Pinpoint the cell where the given text exists, returning its (x, y) midpoint coordinate. 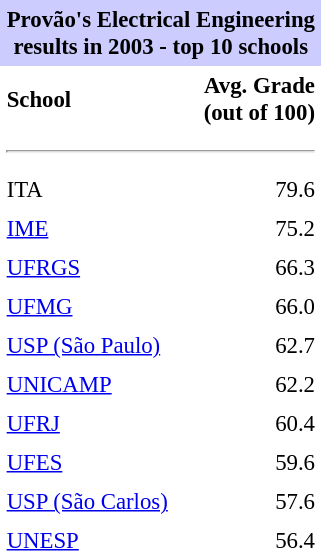
66.0 (254, 306)
UFRJ (94, 424)
57.6 (254, 502)
66.3 (254, 268)
60.4 (254, 424)
59.6 (254, 462)
UNICAMP (94, 384)
IME (94, 228)
62.7 (254, 346)
62.2 (254, 384)
75.2 (254, 228)
School (94, 99)
USP (São Paulo) (94, 346)
Avg. Grade (out of 100) (254, 99)
ITA (94, 190)
UFRGS (94, 268)
UFES (94, 462)
UFMG (94, 306)
USP (São Carlos) (94, 502)
79.6 (254, 190)
Provão's Electrical Engineeringresults in 2003 - top 10 schools (161, 33)
